Detect which cell encompasses the target text, then output its (x, y) center coordinate. 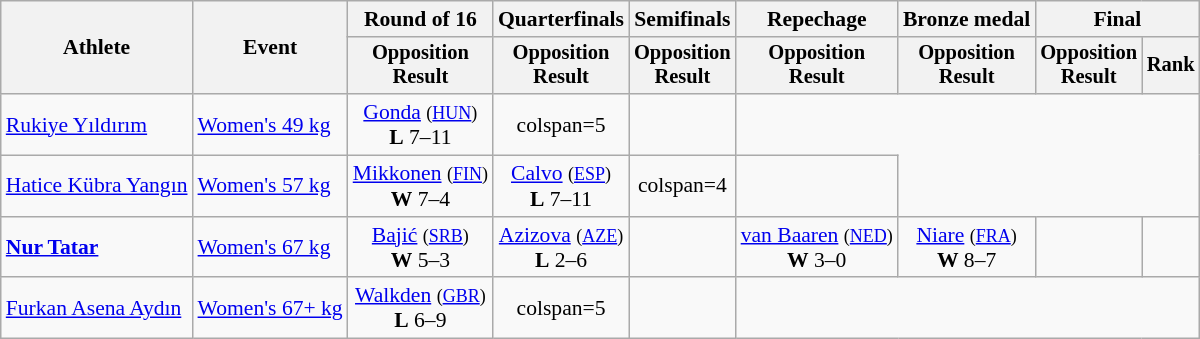
Final (1117, 19)
Quarterfinals (561, 19)
Nur Tatar (97, 248)
Women's 67 kg (270, 248)
colspan=4 (682, 186)
Rank (1171, 66)
Niare (FRA) W 8–7 (966, 248)
van Baaren (NED) W 3–0 (817, 248)
Women's 57 kg (270, 186)
Rukiye Yıldırım (97, 124)
Women's 49 kg (270, 124)
Event (270, 48)
Gonda (HUN) L 7–11 (420, 124)
Semifinals (682, 19)
Round of 16 (420, 19)
Azizova (AZE) L 2–6 (561, 248)
Calvo (ESP) L 7–11 (561, 186)
Repechage (817, 19)
Women's 67+ kg (270, 308)
Bajić (SRB) W 5–3 (420, 248)
Furkan Asena Aydın (97, 308)
Walkden (GBR) L 6–9 (420, 308)
Bronze medal (966, 19)
Hatice Kübra Yangın (97, 186)
Athlete (97, 48)
Mikkonen (FIN) W 7–4 (420, 186)
